Determine the (x, y) coordinate at the center of the cell enclosing the given text.  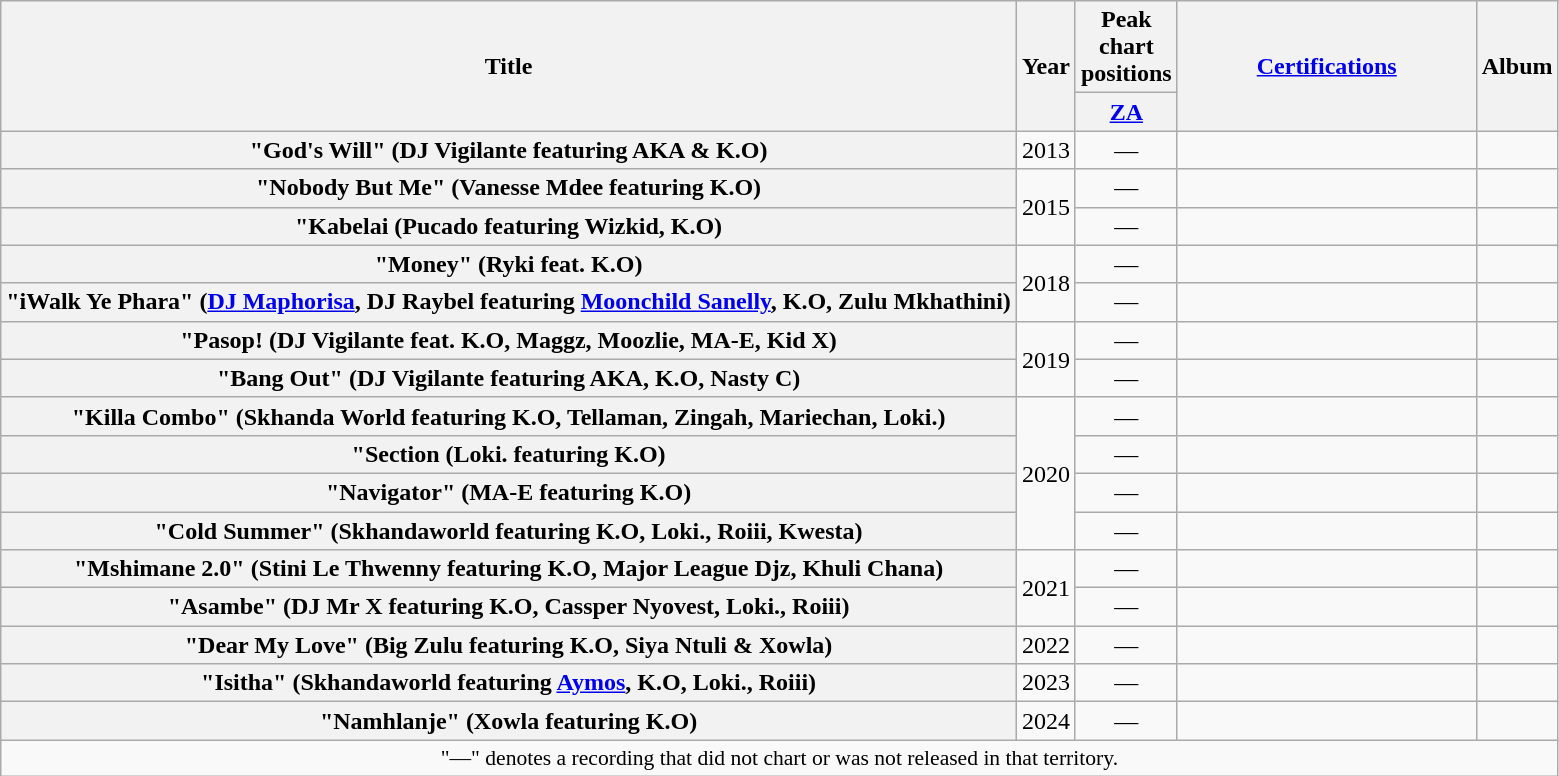
2020 (1046, 473)
"Kabelai (Pucado featuring Wizkid, K.O) (509, 226)
"Asambe" (DJ Mr X featuring K.O, Cassper Nyovest, Loki., Roiii) (509, 607)
"Killa Combo" (Skhanda World featuring K.O, Tellaman, Zingah, Mariechan, Loki.) (509, 416)
Year (1046, 66)
Certifications (1326, 66)
ZA (1126, 112)
"God's Will" (DJ Vigilante featuring AKA & K.O) (509, 150)
2019 (1046, 359)
"iWalk Ye Phara" (DJ Maphorisa, DJ Raybel featuring Moonchild Sanelly, K.O, Zulu Mkhathini) (509, 302)
2021 (1046, 588)
2015 (1046, 207)
"Isitha" (Skhandaworld featuring Aymos, K.O, Loki., Roiii) (509, 683)
"Pasop! (DJ Vigilante feat. K.O, Maggz, Moozlie, MA-E, Kid X) (509, 340)
"Nobody But Me" (Vanesse Mdee featuring K.O) (509, 188)
2024 (1046, 721)
Album (1517, 66)
"Section (Loki. featuring K.O) (509, 454)
2022 (1046, 645)
"Mshimane 2.0" (Stini Le Thwenny featuring K.O, Major League Djz, Khuli Chana) (509, 569)
2018 (1046, 283)
"—" denotes a recording that did not chart or was not released in that territory. (780, 758)
2013 (1046, 150)
"Cold Summer" (Skhandaworld featuring K.O, Loki., Roiii, Kwesta) (509, 531)
2023 (1046, 683)
"Dear My Love" (Big Zulu featuring K.O, Siya Ntuli & Xowla) (509, 645)
"Namhlanje" (Xowla featuring K.O) (509, 721)
"Navigator" (MA-E featuring K.O) (509, 492)
"Money" (Ryki feat. K.O) (509, 264)
"Bang Out" (DJ Vigilante featuring AKA, K.O, Nasty C) (509, 378)
Peak chart positions (1126, 47)
Title (509, 66)
